Provide the (x, y) coordinate of the cell's center where the given text is located.  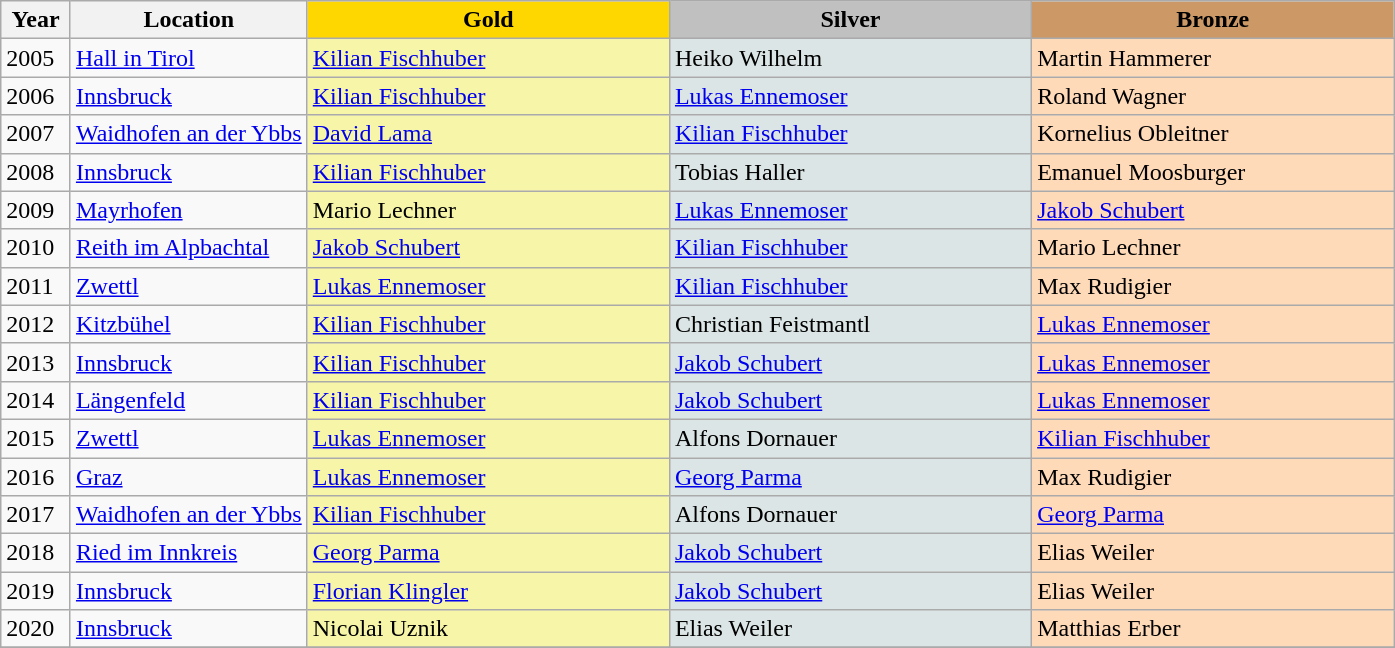
Kitzbühel (188, 324)
Graz (188, 477)
Hall in Tirol (188, 58)
2009 (36, 210)
Florian Klingler (488, 591)
2007 (36, 134)
Gold (488, 20)
2017 (36, 515)
Martin Hammerer (1213, 58)
Christian Feistmantl (850, 324)
Matthias Erber (1213, 629)
Heiko Wilhelm (850, 58)
2012 (36, 324)
2016 (36, 477)
Location (188, 20)
Tobias Haller (850, 172)
2010 (36, 248)
Roland Wagner (1213, 96)
Reith im Alpbachtal (188, 248)
2005 (36, 58)
Silver (850, 20)
Kornelius Obleitner (1213, 134)
David Lama (488, 134)
2014 (36, 400)
2011 (36, 286)
2019 (36, 591)
2015 (36, 438)
2020 (36, 629)
Emanuel Moosburger (1213, 172)
Bronze (1213, 20)
Year (36, 20)
2013 (36, 362)
2006 (36, 96)
Nicolai Uznik (488, 629)
Mayrhofen (188, 210)
2018 (36, 553)
2008 (36, 172)
Ried im Innkreis (188, 553)
Längenfeld (188, 400)
